For the text-containing cell, return its midpoint in (x, y) coordinate format. 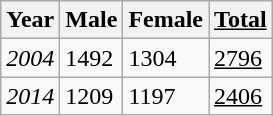
2406 (241, 96)
Year (30, 20)
1197 (166, 96)
Total (241, 20)
2004 (30, 58)
Male (92, 20)
Female (166, 20)
1304 (166, 58)
1492 (92, 58)
2796 (241, 58)
2014 (30, 96)
1209 (92, 96)
